Detect which cell encompasses the target text, then output its [x, y] center coordinate. 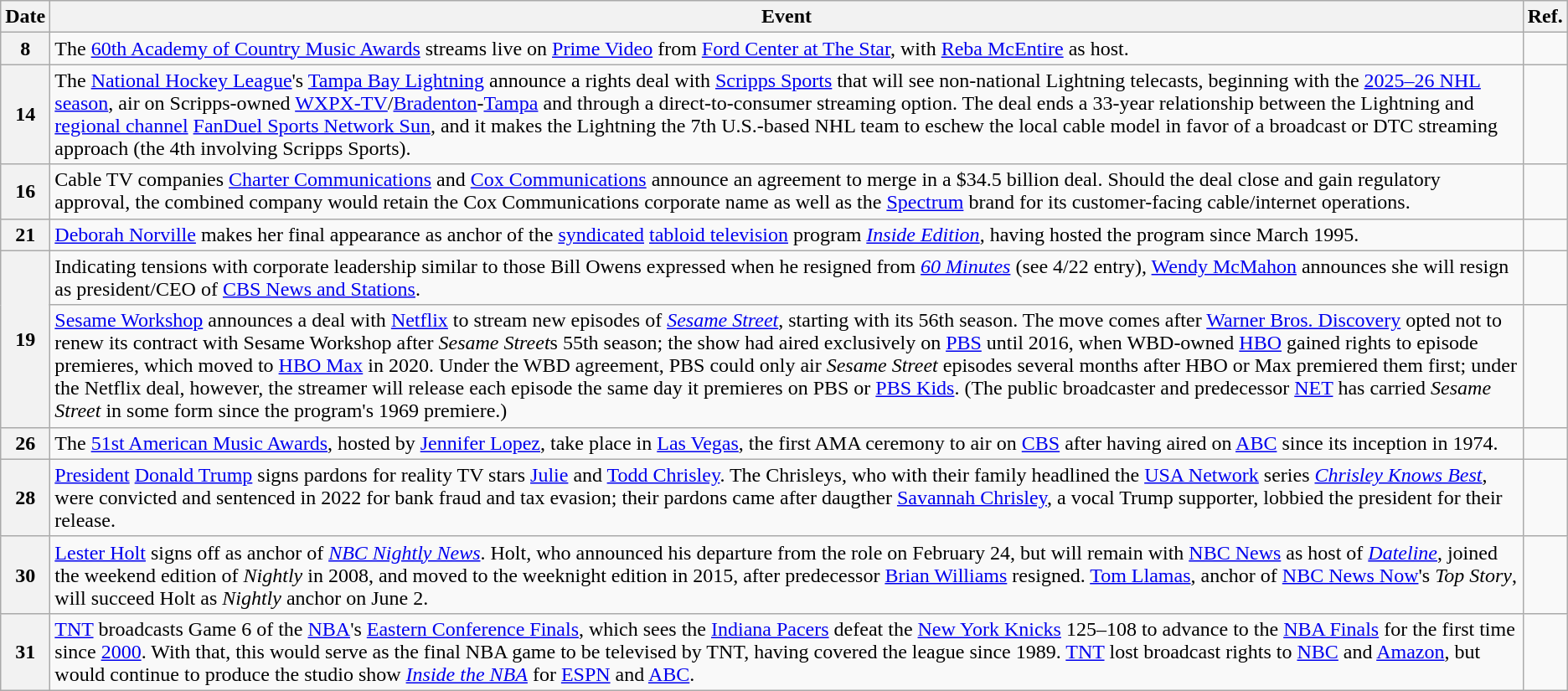
19 [25, 338]
8 [25, 49]
The 60th Academy of Country Music Awards streams live on Prime Video from Ford Center at The Star, with Reba McEntire as host. [787, 49]
14 [25, 114]
21 [25, 235]
26 [25, 443]
30 [25, 575]
28 [25, 498]
16 [25, 191]
Ref. [1545, 17]
Event [787, 17]
Date [25, 17]
31 [25, 652]
